Capture the cell that displays the provided text and extract its (x, y) central coordinate. 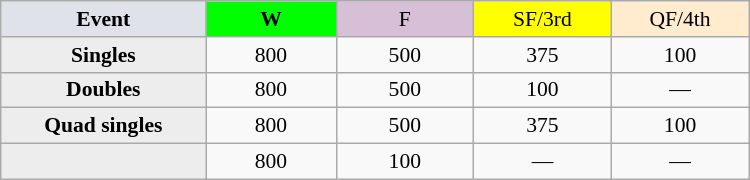
Singles (104, 55)
Doubles (104, 90)
SF/3rd (543, 19)
Quad singles (104, 126)
F (405, 19)
Event (104, 19)
W (271, 19)
QF/4th (680, 19)
